Provide the [X, Y] coordinate of the cell's center where the given text is located.  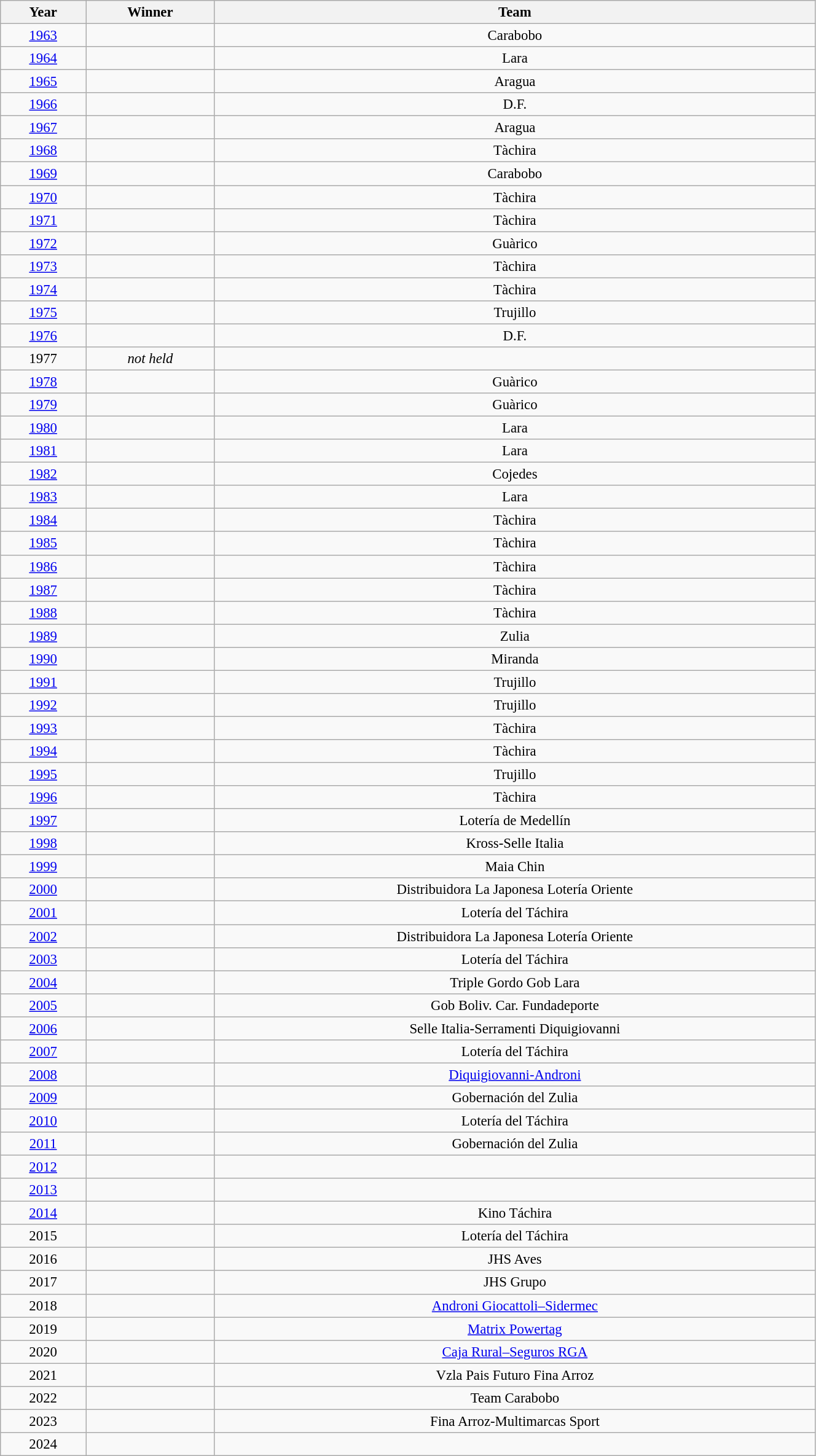
1985 [43, 544]
Winner [151, 12]
2017 [43, 1283]
Team [515, 12]
1976 [43, 335]
2004 [43, 982]
1971 [43, 220]
2005 [43, 1005]
1992 [43, 705]
1982 [43, 474]
2002 [43, 936]
2006 [43, 1028]
Diquigiovanni-Androni [515, 1074]
2008 [43, 1074]
1963 [43, 36]
1967 [43, 128]
1980 [43, 428]
Maia Chin [515, 867]
Matrix Powertag [515, 1329]
Caja Rural–Seguros RGA [515, 1352]
2009 [43, 1098]
2007 [43, 1052]
2019 [43, 1329]
JHS Grupo [515, 1283]
1979 [43, 405]
1997 [43, 821]
not held [151, 359]
1968 [43, 151]
1996 [43, 797]
2010 [43, 1121]
1984 [43, 520]
2018 [43, 1305]
1994 [43, 751]
1969 [43, 174]
Team Carabobo [515, 1398]
2015 [43, 1236]
1970 [43, 197]
1999 [43, 867]
2024 [43, 1444]
1964 [43, 58]
Vzla Pais Futuro Fina Arroz [515, 1375]
2014 [43, 1213]
Kross-Selle Italia [515, 843]
2003 [43, 959]
1983 [43, 497]
Selle Italia-Serramenti Diquigiovanni [515, 1028]
1989 [43, 636]
1998 [43, 843]
1988 [43, 613]
1995 [43, 775]
Gob Boliv. Car. Fundadeporte [515, 1005]
2013 [43, 1190]
2020 [43, 1352]
2022 [43, 1398]
2016 [43, 1259]
1974 [43, 289]
2012 [43, 1167]
2011 [43, 1144]
1972 [43, 243]
Miranda [515, 659]
1978 [43, 382]
1973 [43, 266]
1977 [43, 359]
Kino Táchira [515, 1213]
Androni Giocattoli–Sidermec [515, 1305]
JHS Aves [515, 1259]
1990 [43, 659]
1991 [43, 682]
2023 [43, 1421]
1986 [43, 566]
Year [43, 12]
1965 [43, 82]
2000 [43, 890]
2021 [43, 1375]
1966 [43, 104]
1993 [43, 728]
Triple Gordo Gob Lara [515, 982]
Lotería de Medellín [515, 821]
Fina Arroz-Multimarcas Sport [515, 1421]
Zulia [515, 636]
Cojedes [515, 474]
1975 [43, 313]
2001 [43, 913]
1981 [43, 451]
1987 [43, 590]
